From the cell containing the given text, extract its center point as [X, Y] coordinate. 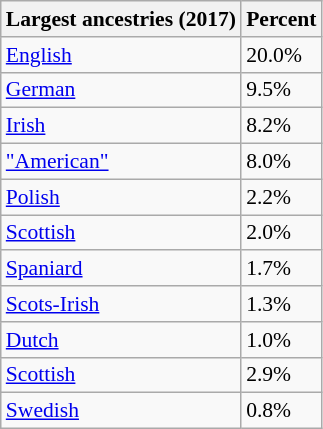
1.7% [281, 269]
8.2% [281, 126]
1.3% [281, 304]
Percent [281, 19]
20.0% [281, 55]
English [121, 55]
2.9% [281, 375]
Spaniard [121, 269]
German [121, 90]
1.0% [281, 340]
Largest ancestries (2017) [121, 19]
9.5% [281, 90]
"American" [121, 162]
2.2% [281, 197]
Dutch [121, 340]
8.0% [281, 162]
Scots-Irish [121, 304]
Irish [121, 126]
0.8% [281, 411]
2.0% [281, 233]
Polish [121, 197]
Swedish [121, 411]
